For the text-containing cell, return its midpoint in (x, y) coordinate format. 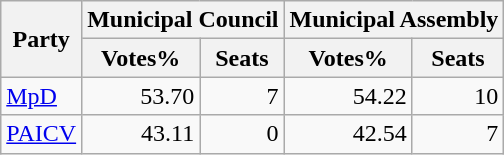
Municipal Assembly (394, 20)
10 (458, 96)
54.22 (348, 96)
PAICV (42, 134)
Municipal Council (183, 20)
Party (42, 39)
53.70 (141, 96)
MpD (42, 96)
42.54 (348, 134)
43.11 (141, 134)
0 (242, 134)
